Provide the (X, Y) coordinate of the cell's center where the given text is located.  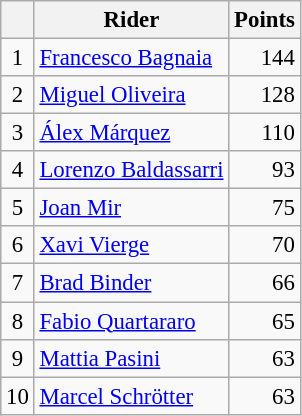
2 (18, 95)
Francesco Bagnaia (132, 58)
65 (264, 321)
Mattia Pasini (132, 358)
Lorenzo Baldassarri (132, 170)
3 (18, 133)
4 (18, 170)
7 (18, 283)
Álex Márquez (132, 133)
9 (18, 358)
8 (18, 321)
Rider (132, 20)
Fabio Quartararo (132, 321)
128 (264, 95)
144 (264, 58)
Miguel Oliveira (132, 95)
110 (264, 133)
Xavi Vierge (132, 245)
75 (264, 208)
Joan Mir (132, 208)
6 (18, 245)
1 (18, 58)
66 (264, 283)
70 (264, 245)
93 (264, 170)
10 (18, 396)
5 (18, 208)
Brad Binder (132, 283)
Marcel Schrötter (132, 396)
Points (264, 20)
